Extract the (X, Y) coordinate from the center of the cell holding the provided text.  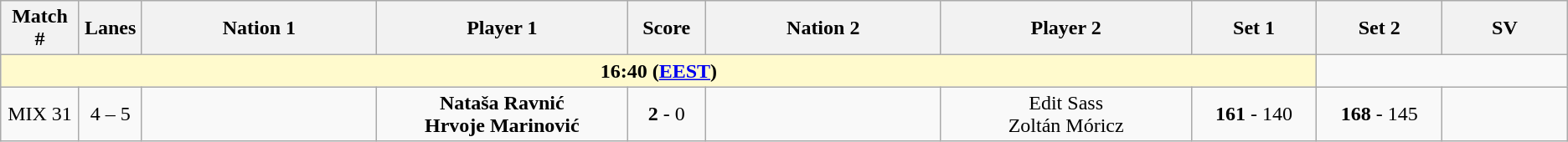
Match # (40, 28)
161 - 140 (1254, 114)
Edit Sass Zoltán Móricz (1065, 114)
168 - 145 (1380, 114)
Player 1 (503, 28)
MIX 31 (40, 114)
Score (667, 28)
Set 2 (1380, 28)
Lanes (111, 28)
Player 2 (1065, 28)
SV (1505, 28)
Nation 1 (260, 28)
16:40 (EEST) (658, 71)
Set 1 (1254, 28)
2 - 0 (667, 114)
4 – 5 (111, 114)
Nation 2 (823, 28)
Nataša Ravnić Hrvoje Marinović (503, 114)
